Return the [X, Y] coordinate for the center point of the cell that contains the specified text.  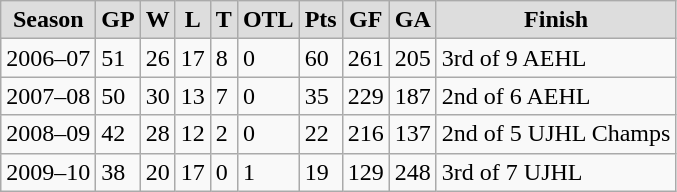
7 [224, 96]
22 [320, 134]
216 [366, 134]
T [224, 20]
GF [366, 20]
205 [412, 58]
19 [320, 172]
GP [118, 20]
3rd of 9 AEHL [556, 58]
2007–08 [48, 96]
2nd of 5 UJHL Champs [556, 134]
W [158, 20]
3rd of 7 UJHL [556, 172]
137 [412, 134]
187 [412, 96]
Season [48, 20]
OTL [268, 20]
261 [366, 58]
42 [118, 134]
2nd of 6 AEHL [556, 96]
2006–07 [48, 58]
28 [158, 134]
8 [224, 58]
Finish [556, 20]
2008–09 [48, 134]
GA [412, 20]
12 [192, 134]
20 [158, 172]
229 [366, 96]
1 [268, 172]
38 [118, 172]
51 [118, 58]
248 [412, 172]
13 [192, 96]
L [192, 20]
26 [158, 58]
2009–10 [48, 172]
30 [158, 96]
129 [366, 172]
Pts [320, 20]
50 [118, 96]
35 [320, 96]
60 [320, 58]
2 [224, 134]
